Locate the cell with the specified text and output its [x, y] center coordinate. 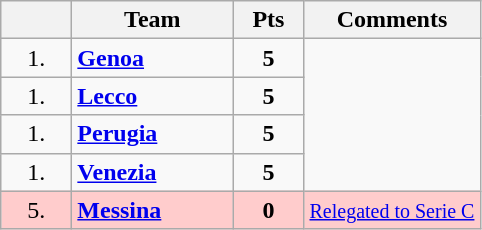
0 [268, 210]
Perugia [152, 134]
Comments [392, 20]
Venezia [152, 172]
5. [36, 210]
Messina [152, 210]
Lecco [152, 96]
Team [152, 20]
Genoa [152, 58]
Relegated to Serie C [392, 210]
Pts [268, 20]
